Identify which cell holds the provided text, then report its (X, Y) central coordinate. 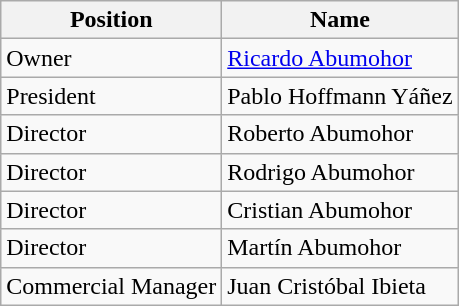
Owner (112, 58)
Rodrigo Abumohor (340, 172)
Commercial Manager (112, 286)
Juan Cristóbal Ibieta (340, 286)
Roberto Abumohor (340, 134)
President (112, 96)
Cristian Abumohor (340, 210)
Ricardo Abumohor (340, 58)
Pablo Hoffmann Yáñez (340, 96)
Position (112, 20)
Martín Abumohor (340, 248)
Name (340, 20)
